Capture the cell that displays the provided text and extract its (X, Y) central coordinate. 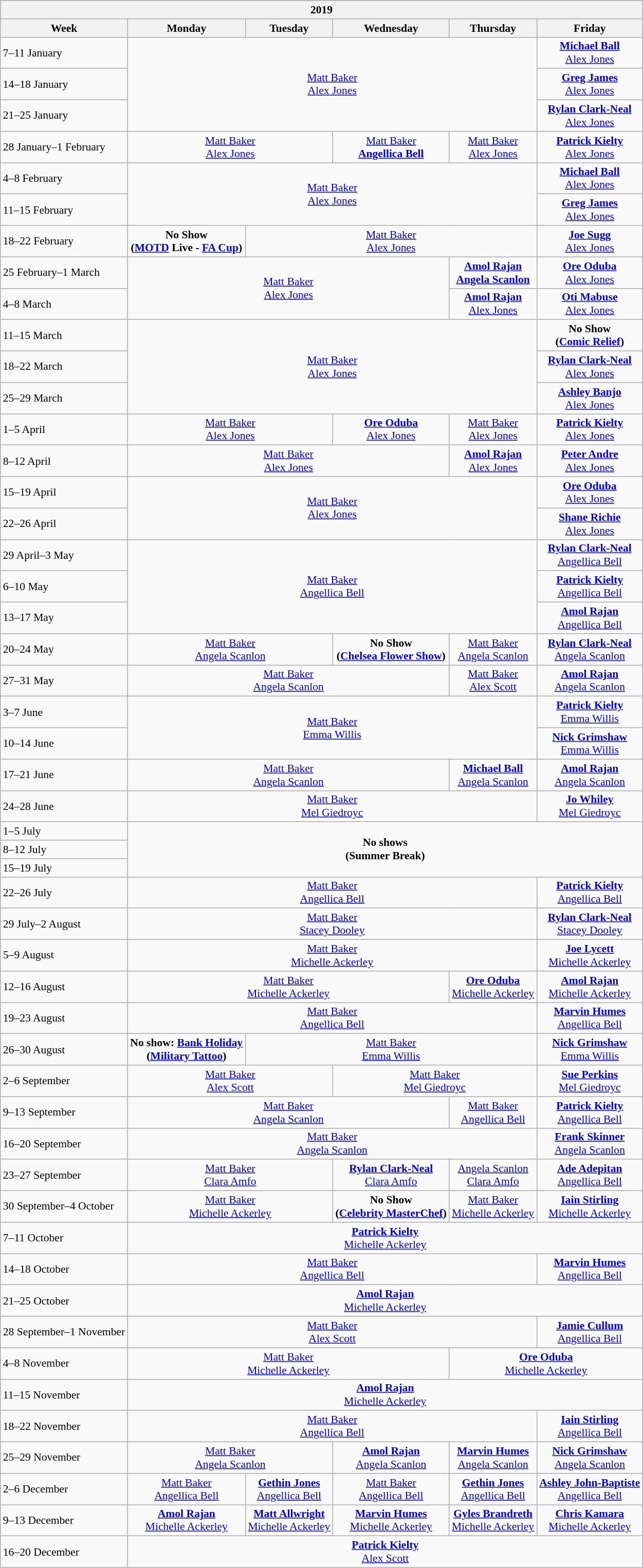
Week (64, 28)
17–21 June (64, 774)
8–12 April (64, 461)
Friday (590, 28)
Patrick KieltyAlex Scott (385, 1552)
No show: Bank Holiday(Military Tattoo) (186, 1050)
30 September–4 October (64, 1207)
20–24 May (64, 649)
Gyles BrandrethMichelle Ackerley (493, 1520)
29 July–2 August (64, 924)
Sue PerkinsMel Giedroyc (590, 1081)
21–25 October (64, 1300)
Oti MabuseAlex Jones (590, 304)
22–26 April (64, 524)
No Show(Comic Relief) (590, 336)
9–13 December (64, 1520)
10–14 June (64, 744)
27–31 May (64, 681)
25–29 November (64, 1458)
No Show(MOTD Live - FA Cup) (186, 241)
Rylan Clark-NealClara Amfo (392, 1175)
Angela ScanlonClara Amfo (493, 1175)
Iain StirlingAngellica Bell (590, 1427)
24–28 June (64, 806)
9–13 September (64, 1112)
1–5 April (64, 429)
Chris KamaraMichelle Ackerley (590, 1520)
Frank SkinnerAngela Scanlon (590, 1143)
2–6 September (64, 1081)
Shane RichieAlex Jones (590, 524)
28 September–1 November (64, 1332)
28 January–1 February (64, 147)
1–5 July (64, 832)
14–18 October (64, 1270)
Rylan Clark-NealAngellica Bell (590, 555)
Ashley John-BaptisteAngellica Bell (590, 1489)
Tuesday (289, 28)
Peter AndreAlex Jones (590, 461)
Marvin HumesMichelle Ackerley (392, 1520)
18–22 November (64, 1427)
25–29 March (64, 399)
18–22 February (64, 241)
11–15 February (64, 210)
26–30 August (64, 1050)
2019 (322, 10)
7–11 January (64, 52)
Marvin HumesAngela Scanlon (493, 1458)
23–27 September (64, 1175)
Rylan Clark-NealAngela Scanlon (590, 649)
8–12 July (64, 849)
Joe LycettMichelle Ackerley (590, 955)
2–6 December (64, 1489)
19–23 August (64, 1018)
Wednesday (392, 28)
Ade AdepitanAngellica Bell (590, 1175)
16–20 September (64, 1143)
Monday (186, 28)
21–25 January (64, 116)
Michael BallAngela Scanlon (493, 774)
4–8 November (64, 1363)
15–19 April (64, 492)
12–16 August (64, 987)
Thursday (493, 28)
No Show(Chelsea Flower Show) (392, 649)
Matt BakerStacey Dooley (332, 924)
Iain StirlingMichelle Ackerley (590, 1207)
Jo WhileyMel Giedroyc (590, 806)
No Show(Celebrity MasterChef) (392, 1207)
4–8 March (64, 304)
Rylan Clark-NealStacey Dooley (590, 924)
4–8 February (64, 179)
11–15 November (64, 1395)
Patrick KieltyMichelle Ackerley (385, 1238)
7–11 October (64, 1238)
16–20 December (64, 1552)
No shows(Summer Break) (385, 849)
Nick GrimshawAngela Scanlon (590, 1458)
Ashley BanjoAlex Jones (590, 399)
22–26 July (64, 893)
18–22 March (64, 367)
5–9 August (64, 955)
3–7 June (64, 712)
29 April–3 May (64, 555)
Matt AllwrightMichelle Ackerley (289, 1520)
6–10 May (64, 587)
Patrick KieltyEmma Willis (590, 712)
Joe SuggAlex Jones (590, 241)
15–19 July (64, 868)
13–17 May (64, 618)
Matt BakerClara Amfo (230, 1175)
25 February–1 March (64, 272)
Amol RajanAngellica Bell (590, 618)
14–18 January (64, 84)
11–15 March (64, 336)
Jamie CullumAngellica Bell (590, 1332)
